Provide the (X, Y) coordinate of the cell's center where the given text is located.  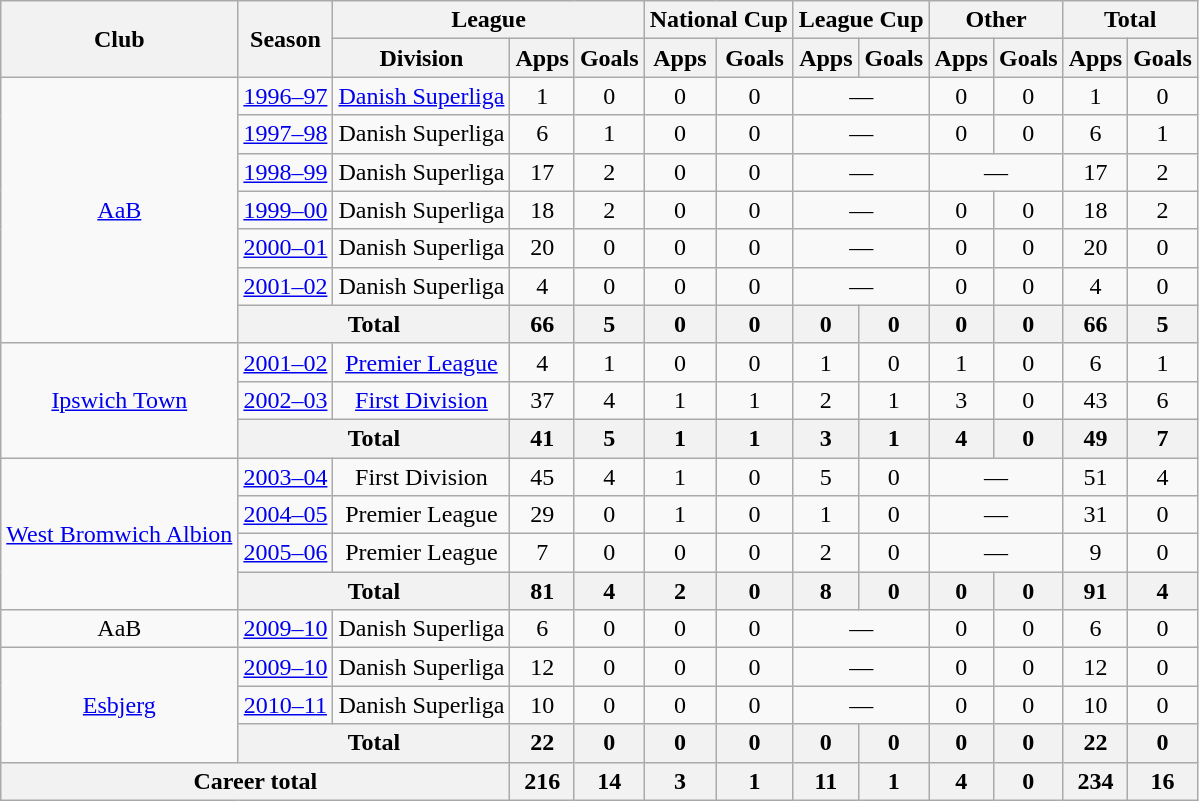
37 (542, 400)
9 (1095, 553)
41 (542, 438)
2010–11 (286, 705)
2000–01 (286, 248)
League (488, 20)
14 (609, 781)
Other (996, 20)
234 (1095, 781)
2005–06 (286, 553)
8 (826, 591)
1996–97 (286, 96)
1999–00 (286, 210)
National Cup (718, 20)
91 (1095, 591)
216 (542, 781)
11 (826, 781)
31 (1095, 515)
2002–03 (286, 400)
West Bromwich Albion (120, 534)
43 (1095, 400)
Career total (256, 781)
29 (542, 515)
2003–04 (286, 477)
Division (422, 58)
1998–99 (286, 172)
1997–98 (286, 134)
81 (542, 591)
45 (542, 477)
16 (1163, 781)
League Cup (861, 20)
Ipswich Town (120, 400)
49 (1095, 438)
Season (286, 39)
Club (120, 39)
2004–05 (286, 515)
Esbjerg (120, 705)
51 (1095, 477)
